Find where the given text appears and provide that cell's center as (X, Y) coordinate. 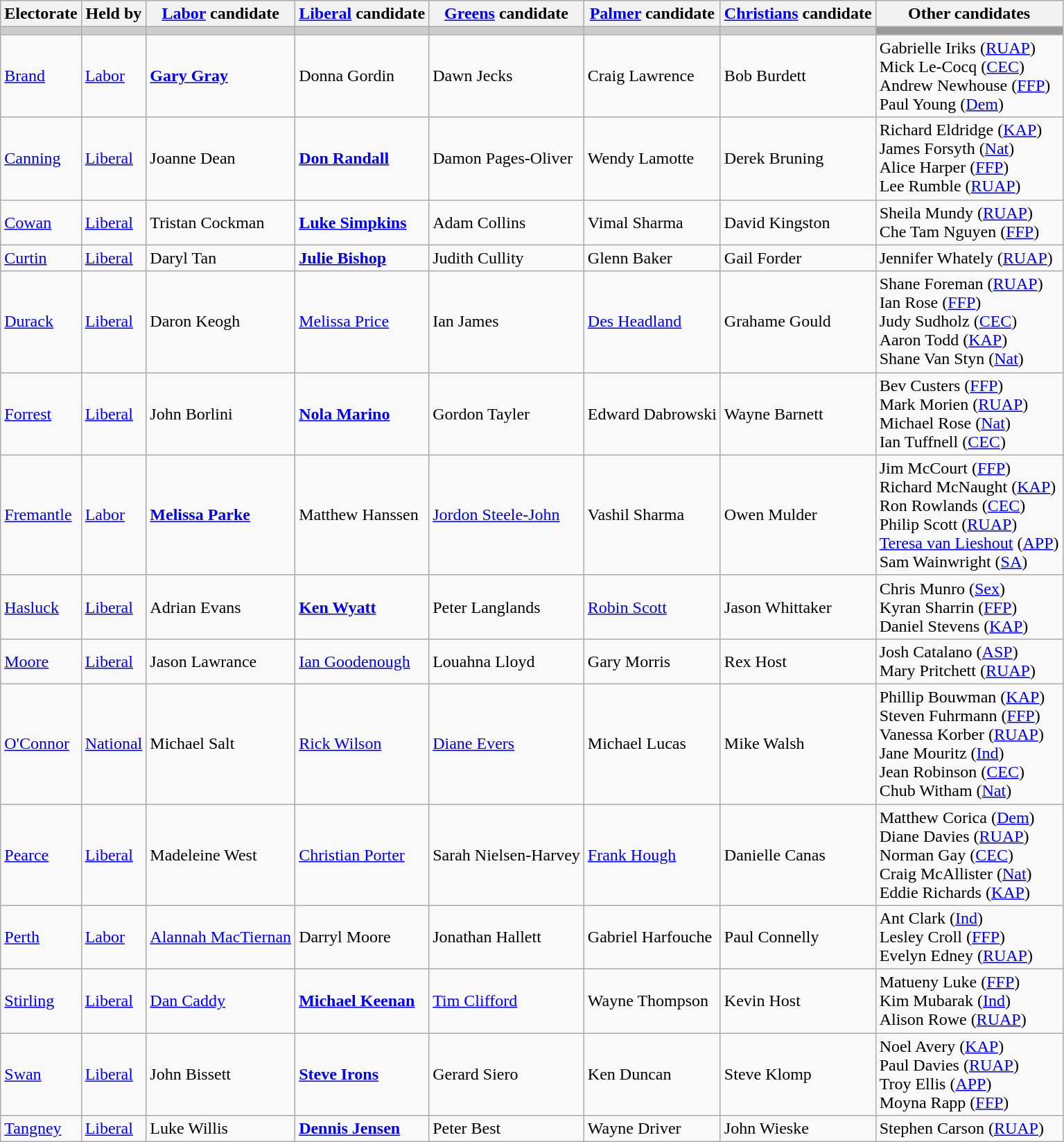
Madeleine West (220, 855)
Wayne Barnett (798, 413)
Richard Eldridge (KAP) James Forsyth (Nat) Alice Harper (FFP) Lee Rumble (RUAP) (969, 158)
Jason Whittaker (798, 607)
Dennis Jensen (362, 1129)
Noel Avery (KAP) Paul Davies (RUAP) Troy Ellis (APP) Moyna Rapp (FFP) (969, 1075)
Glenn Baker (652, 258)
Pearce (41, 855)
John Bissett (220, 1075)
Palmer candidate (652, 14)
Chris Munro (Sex) Kyran Sharrin (FFP) Daniel Stevens (KAP) (969, 607)
Gordon Tayler (507, 413)
Gary Gray (220, 76)
Ian James (507, 322)
Swan (41, 1075)
Vashil Sharma (652, 514)
John Borlini (220, 413)
Daron Keogh (220, 322)
Judith Cullity (507, 258)
Durack (41, 322)
Tangney (41, 1129)
Wayne Thompson (652, 1001)
Michael Keenan (362, 1001)
Jonathan Hallett (507, 937)
Mike Walsh (798, 743)
Michael Lucas (652, 743)
Kevin Host (798, 1001)
Jennifer Whately (RUAP) (969, 258)
Steve Irons (362, 1075)
Matthew Corica (Dem) Diane Davies (RUAP) Norman Gay (CEC) Craig McAllister (Nat) Eddie Richards (KAP) (969, 855)
Josh Catalano (ASP) Mary Pritchett (RUAP) (969, 661)
Bob Burdett (798, 76)
Joanne Dean (220, 158)
Ian Goodenough (362, 661)
Luke Simpkins (362, 222)
Electorate (41, 14)
Paul Connelly (798, 937)
Liberal candidate (362, 14)
Perth (41, 937)
Louahna Lloyd (507, 661)
Peter Langlands (507, 607)
Matthew Hanssen (362, 514)
Curtin (41, 258)
Ken Wyatt (362, 607)
Edward Dabrowski (652, 413)
Craig Lawrence (652, 76)
Canning (41, 158)
Don Randall (362, 158)
Robin Scott (652, 607)
Jordon Steele-John (507, 514)
Wendy Lamotte (652, 158)
Gail Forder (798, 258)
Dan Caddy (220, 1001)
O'Connor (41, 743)
Moore (41, 661)
Wayne Driver (652, 1129)
Gabriel Harfouche (652, 937)
Des Headland (652, 322)
Held by (114, 14)
Adrian Evans (220, 607)
Ant Clark (Ind) Lesley Croll (FFP) Evelyn Edney (RUAP) (969, 937)
Alannah MacTiernan (220, 937)
Labor candidate (220, 14)
Shane Foreman (RUAP) Ian Rose (FFP) Judy Sudholz (CEC) Aaron Todd (KAP) Shane Van Styn (Nat) (969, 322)
Gerard Siero (507, 1075)
Ken Duncan (652, 1075)
John Wieske (798, 1129)
Derek Bruning (798, 158)
Luke Willis (220, 1129)
Christians candidate (798, 14)
Adam Collins (507, 222)
David Kingston (798, 222)
Grahame Gould (798, 322)
Vimal Sharma (652, 222)
Brand (41, 76)
Donna Gordin (362, 76)
National (114, 743)
Stirling (41, 1001)
Julie Bishop (362, 258)
Tim Clifford (507, 1001)
Nola Marino (362, 413)
Melissa Price (362, 322)
Owen Mulder (798, 514)
Tristan Cockman (220, 222)
Darryl Moore (362, 937)
Jim McCourt (FFP) Richard McNaught (KAP) Ron Rowlands (CEC) Philip Scott (RUAP) Teresa van Lieshout (APP) Sam Wainwright (SA) (969, 514)
Greens candidate (507, 14)
Diane Evers (507, 743)
Daryl Tan (220, 258)
Danielle Canas (798, 855)
Gary Morris (652, 661)
Steve Klomp (798, 1075)
Jason Lawrance (220, 661)
Sarah Nielsen-Harvey (507, 855)
Dawn Jecks (507, 76)
Phillip Bouwman (KAP) Steven Fuhrmann (FFP) Vanessa Korber (RUAP) Jane Mouritz (Ind) Jean Robinson (CEC) Chub Witham (Nat) (969, 743)
Melissa Parke (220, 514)
Matueny Luke (FFP) Kim Mubarak (Ind) Alison Rowe (RUAP) (969, 1001)
Cowan (41, 222)
Bev Custers (FFP) Mark Morien (RUAP) Michael Rose (Nat) Ian Tuffnell (CEC) (969, 413)
Christian Porter (362, 855)
Rex Host (798, 661)
Peter Best (507, 1129)
Stephen Carson (RUAP) (969, 1129)
Other candidates (969, 14)
Sheila Mundy (RUAP) Che Tam Nguyen (FFP) (969, 222)
Gabrielle Iriks (RUAP) Mick Le-Cocq (CEC) Andrew Newhouse (FFP) Paul Young (Dem) (969, 76)
Frank Hough (652, 855)
Michael Salt (220, 743)
Fremantle (41, 514)
Hasluck (41, 607)
Rick Wilson (362, 743)
Forrest (41, 413)
Damon Pages-Oliver (507, 158)
